Scan for the cell matching the given text and deliver its [x, y] coordinate at center. 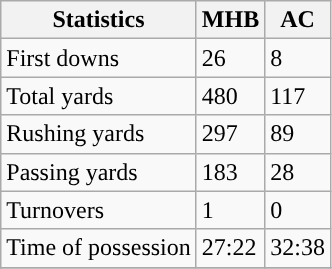
Statistics [99, 20]
297 [230, 134]
8 [298, 58]
1 [230, 210]
32:38 [298, 248]
Total yards [99, 96]
89 [298, 134]
Passing yards [99, 172]
Time of possession [99, 248]
26 [230, 58]
MHB [230, 20]
480 [230, 96]
183 [230, 172]
117 [298, 96]
Turnovers [99, 210]
27:22 [230, 248]
First downs [99, 58]
Rushing yards [99, 134]
0 [298, 210]
28 [298, 172]
AC [298, 20]
